Extract the [X, Y] coordinate from the center of the cell holding the provided text.  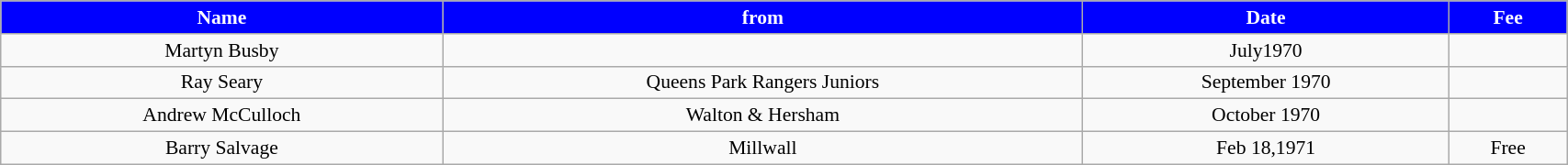
July1970 [1266, 50]
Barry Salvage [222, 148]
from [762, 17]
Queens Park Rangers Juniors [762, 82]
Free [1508, 148]
September 1970 [1266, 82]
Name [222, 17]
Ray Seary [222, 82]
Martyn Busby [222, 50]
Andrew McCulloch [222, 115]
October 1970 [1266, 115]
Millwall [762, 148]
Date [1266, 17]
Walton & Hersham [762, 115]
Feb 18,1971 [1266, 148]
Fee [1508, 17]
